For the text-containing cell, return its midpoint in (X, Y) coordinate format. 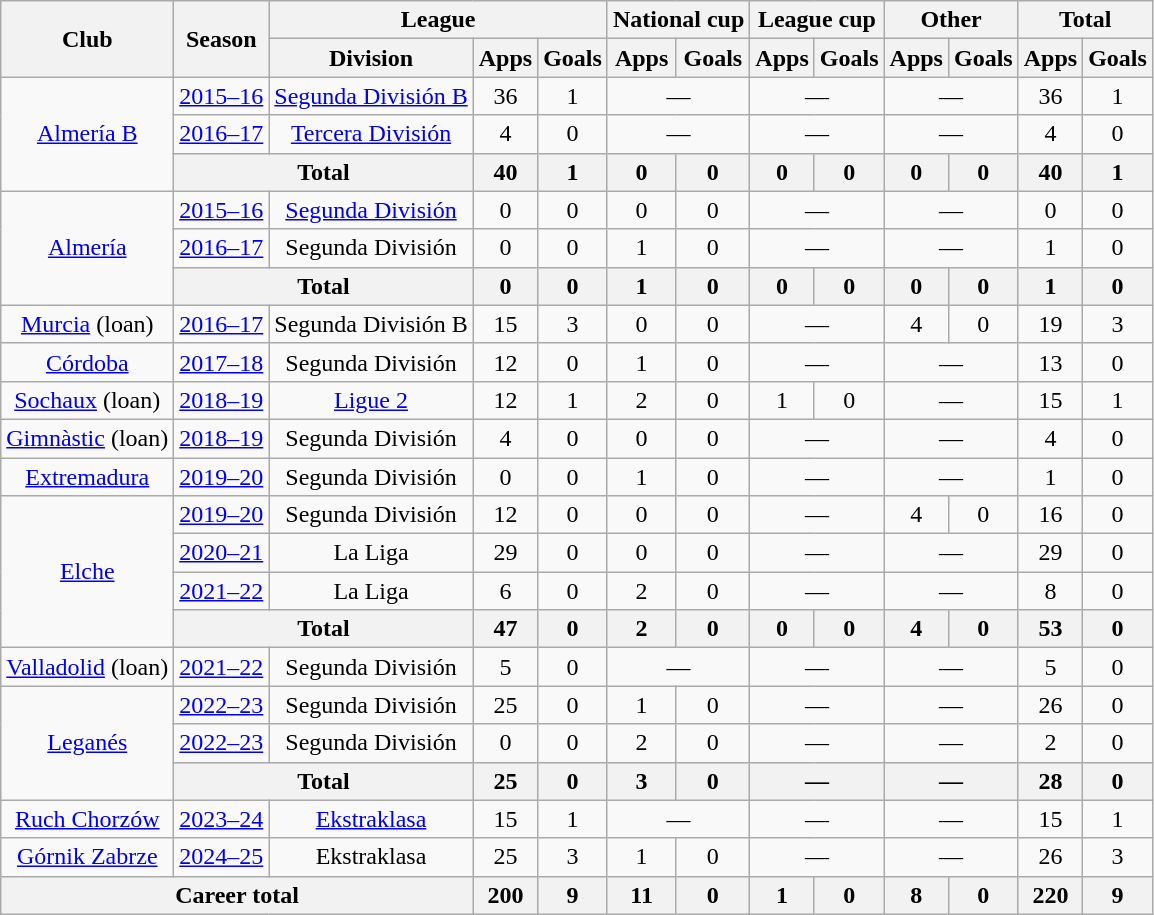
220 (1050, 895)
Division (371, 58)
2020–21 (222, 553)
200 (505, 895)
47 (505, 629)
2024–25 (222, 857)
Ligue 2 (371, 400)
National cup (678, 20)
League (438, 20)
Almería (88, 248)
Career total (237, 895)
Gimnàstic (loan) (88, 438)
Córdoba (88, 362)
16 (1050, 515)
Murcia (loan) (88, 324)
Elche (88, 572)
Club (88, 39)
Valladolid (loan) (88, 667)
Ruch Chorzów (88, 819)
2023–24 (222, 819)
Górnik Zabrze (88, 857)
11 (641, 895)
13 (1050, 362)
6 (505, 591)
28 (1050, 781)
2017–18 (222, 362)
19 (1050, 324)
Season (222, 39)
Tercera División (371, 134)
Leganés (88, 743)
Sochaux (loan) (88, 400)
Almería B (88, 134)
Other (951, 20)
Extremadura (88, 477)
53 (1050, 629)
League cup (817, 20)
